Provide the (X, Y) coordinate of the cell's center where the given text is located.  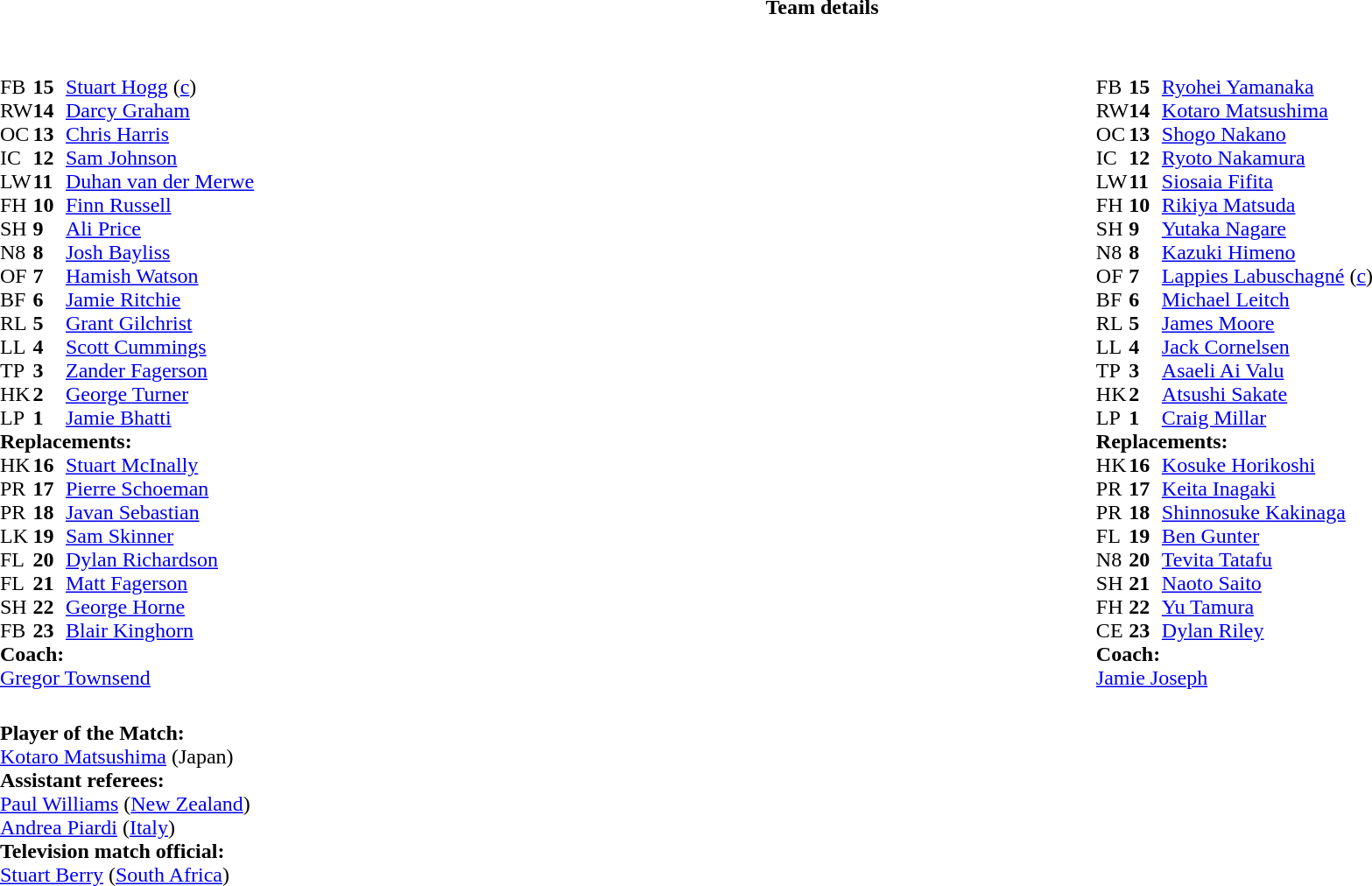
CE (1113, 630)
Finn Russell (159, 205)
Darcy Graham (159, 110)
Jamie Bhatti (159, 418)
Grant Gilchrist (159, 324)
Ali Price (159, 229)
Stuart Hogg (c) (159, 88)
Scott Cummings (159, 347)
Duhan van der Merwe (159, 182)
Gregor Townsend (127, 678)
Coach: (127, 655)
Hamish Watson (159, 277)
George Turner (159, 394)
Jamie Ritchie (159, 299)
Sam Skinner (159, 536)
Sam Johnson (159, 158)
Javan Sebastian (159, 513)
Zander Fagerson (159, 371)
Dylan Richardson (159, 560)
Matt Fagerson (159, 583)
Replacements: (127, 441)
Blair Kinghorn (159, 630)
Pierre Schoeman (159, 489)
Chris Harris (159, 135)
Stuart McInally (159, 466)
LK (17, 536)
Josh Bayliss (159, 252)
George Horne (159, 608)
